Identify which cell holds the provided text, then report its (x, y) central coordinate. 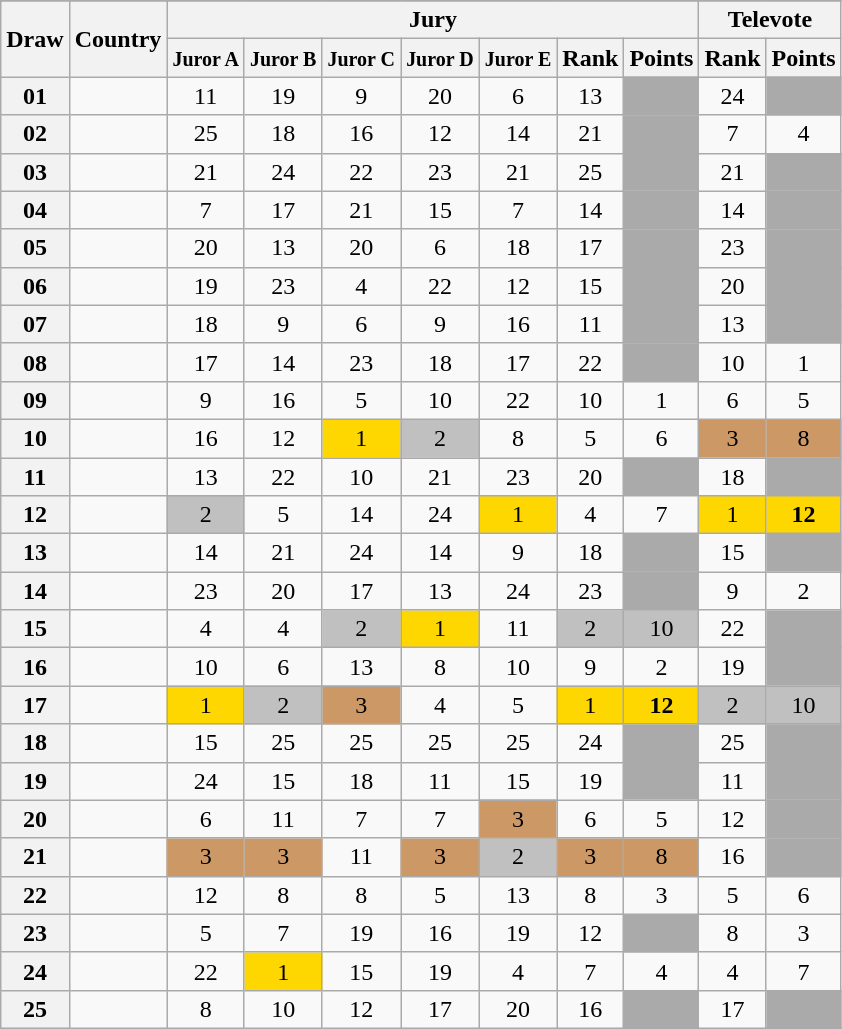
Juror B (283, 58)
07 (35, 324)
Juror A (206, 58)
04 (35, 210)
Country (118, 39)
09 (35, 400)
02 (35, 134)
Juror C (362, 58)
06 (35, 286)
03 (35, 172)
08 (35, 362)
Televote (770, 20)
01 (35, 96)
Juror E (518, 58)
Juror D (440, 58)
05 (35, 248)
Jury (433, 20)
Draw (35, 39)
